Capture the cell that displays the provided text and extract its [X, Y] central coordinate. 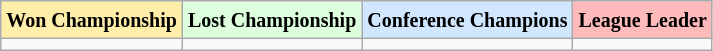
Conference Champions [468, 20]
Lost Championship [272, 20]
Won Championship [92, 20]
League Leader [642, 20]
